Search for the cell housing the specified text and yield its [X, Y] center coordinate. 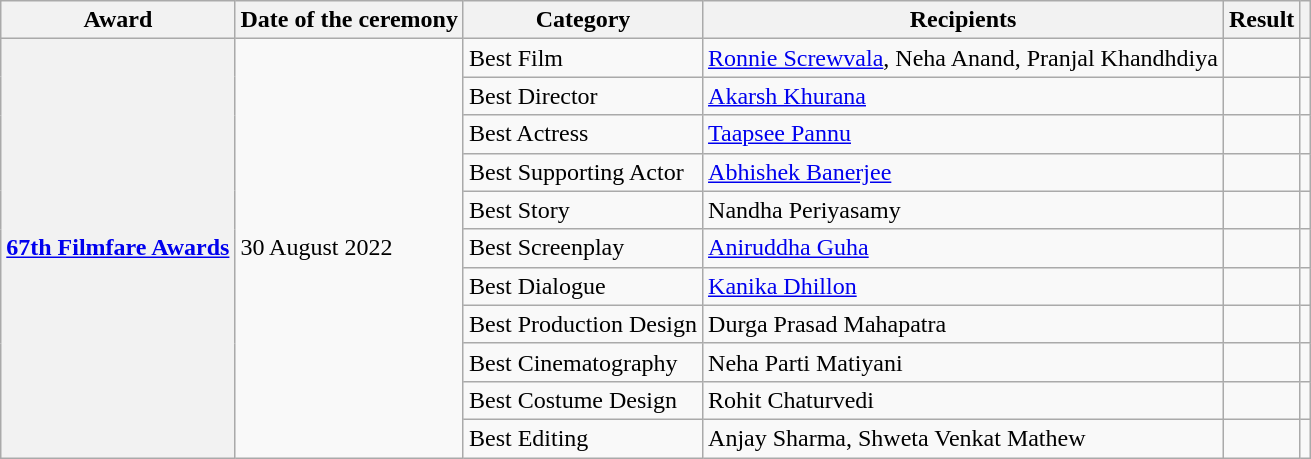
Best Screenplay [582, 248]
Best Actress [582, 134]
Recipients [964, 20]
Akarsh Khurana [964, 96]
Anjay Sharma, Shweta Venkat Mathew [964, 438]
Award [118, 20]
Kanika Dhillon [964, 286]
Best Director [582, 96]
Best Cinematography [582, 362]
Best Costume Design [582, 400]
Nandha Periyasamy [964, 210]
Best Editing [582, 438]
Ronnie Screwvala, Neha Anand, Pranjal Khandhdiya [964, 58]
Result [1261, 20]
Neha Parti Matiyani [964, 362]
Abhishek Banerjee [964, 172]
67th Filmfare Awards [118, 248]
Category [582, 20]
Aniruddha Guha [964, 248]
30 August 2022 [350, 248]
Durga Prasad Mahapatra [964, 324]
Best Dialogue [582, 286]
Best Film [582, 58]
Taapsee Pannu [964, 134]
Best Production Design [582, 324]
Rohit Chaturvedi [964, 400]
Best Supporting Actor [582, 172]
Best Story [582, 210]
Date of the ceremony [350, 20]
